Identify which cell holds the provided text, then report its [x, y] central coordinate. 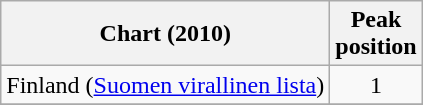
Finland (Suomen virallinen lista) [166, 85]
Chart (2010) [166, 34]
1 [376, 85]
Peakposition [376, 34]
